Provide the (X, Y) coordinate of the cell's center where the given text is located.  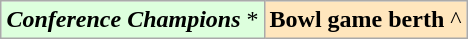
Bowl game berth ^ (366, 20)
Conference Champions * (132, 20)
